Provide the (X, Y) coordinate of the cell's center where the given text is located.  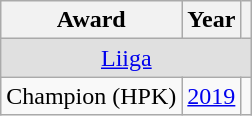
2019 (212, 96)
Award (92, 20)
Champion (HPK) (92, 96)
Year (212, 20)
Liiga (126, 58)
